Output the (X, Y) coordinate of the center of the cell containing the given text.  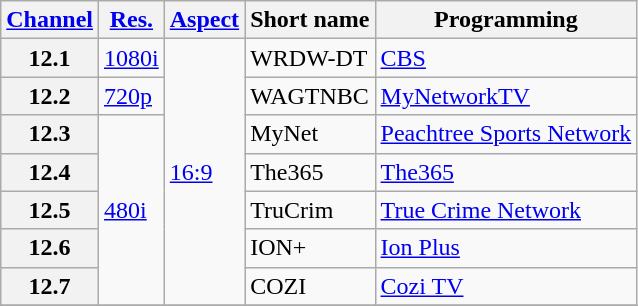
12.4 (50, 172)
720p (132, 96)
12.6 (50, 248)
ION+ (310, 248)
CBS (506, 58)
16:9 (204, 172)
480i (132, 210)
Aspect (204, 20)
MyNet (310, 134)
COZI (310, 286)
MyNetworkTV (506, 96)
12.5 (50, 210)
WAGTNBC (310, 96)
Programming (506, 20)
Ion Plus (506, 248)
True Crime Network (506, 210)
Short name (310, 20)
12.3 (50, 134)
Channel (50, 20)
Peachtree Sports Network (506, 134)
TruCrim (310, 210)
12.1 (50, 58)
12.2 (50, 96)
1080i (132, 58)
12.7 (50, 286)
Cozi TV (506, 286)
Res. (132, 20)
WRDW-DT (310, 58)
